From the cell containing the given text, extract its center point as [X, Y] coordinate. 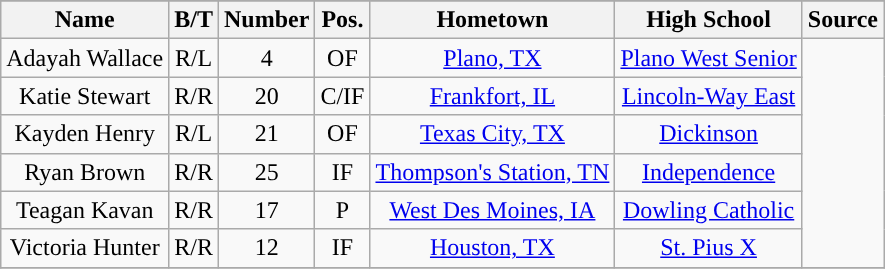
High School [708, 20]
4 [266, 58]
Name [85, 20]
St. Pius X [708, 248]
Hometown [492, 20]
25 [266, 172]
Plano West Senior [708, 58]
Adayah Wallace [85, 58]
Kayden Henry [85, 134]
Teagan Kavan [85, 210]
Number [266, 20]
Source [842, 20]
Independence [708, 172]
Thompson's Station, TN [492, 172]
17 [266, 210]
12 [266, 248]
Frankfort, IL [492, 96]
21 [266, 134]
P [342, 210]
Lincoln-Way East [708, 96]
Ryan Brown [85, 172]
20 [266, 96]
C/IF [342, 96]
Plano, TX [492, 58]
B/T [194, 20]
Houston, TX [492, 248]
Victoria Hunter [85, 248]
Texas City, TX [492, 134]
Dickinson [708, 134]
Katie Stewart [85, 96]
Pos. [342, 20]
West Des Moines, IA [492, 210]
Dowling Catholic [708, 210]
